Return (x, y) of the center of cell containing provided text 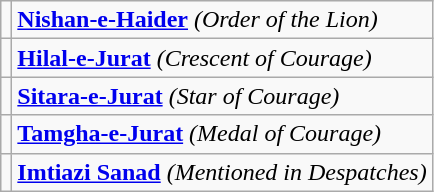
Sitara-e-Jurat (Star of Courage) (222, 96)
Hilal-e-Jurat (Crescent of Courage) (222, 58)
Nishan-e-Haider (Order of the Lion) (222, 20)
Imtiazi Sanad (Mentioned in Despatches) (222, 172)
Tamgha-e-Jurat (Medal of Courage) (222, 134)
